Capture the cell that displays the provided text and extract its [X, Y] central coordinate. 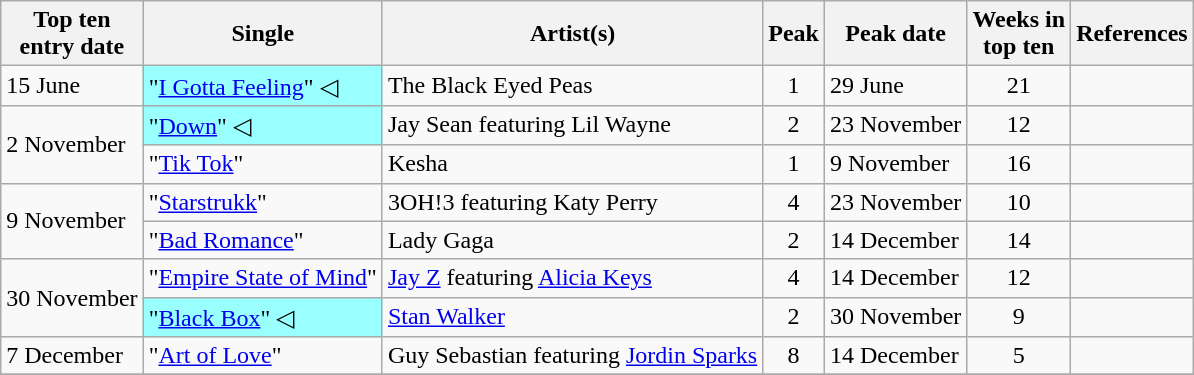
Artist(s) [572, 34]
Weeks intop ten [1019, 34]
Single [262, 34]
The Black Eyed Peas [572, 86]
9 [1019, 317]
Peak date [895, 34]
8 [794, 356]
16 [1019, 164]
"Starstrukk" [262, 202]
"Tik Tok" [262, 164]
"Black Box" ◁ [262, 317]
"Down" ◁ [262, 125]
Peak [794, 34]
"I Gotta Feeling" ◁ [262, 86]
2 November [72, 144]
References [1132, 34]
10 [1019, 202]
"Empire State of Mind" [262, 278]
Jay Z featuring Alicia Keys [572, 278]
Guy Sebastian featuring Jordin Sparks [572, 356]
Jay Sean featuring Lil Wayne [572, 125]
21 [1019, 86]
5 [1019, 356]
Top tenentry date [72, 34]
"Bad Romance" [262, 240]
29 June [895, 86]
3OH!3 featuring Katy Perry [572, 202]
Kesha [572, 164]
Stan Walker [572, 317]
Lady Gaga [572, 240]
"Art of Love" [262, 356]
7 December [72, 356]
15 June [72, 86]
14 [1019, 240]
